From the cell containing the given text, extract its center point as [X, Y] coordinate. 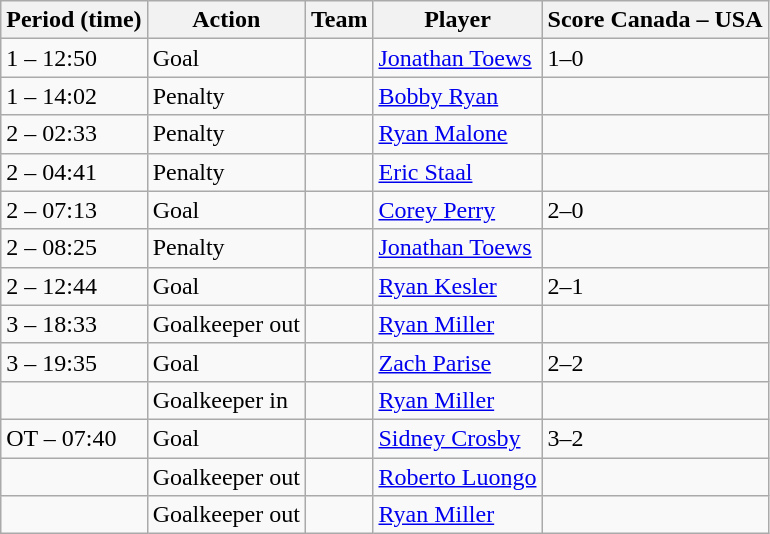
Period (time) [74, 20]
Player [458, 20]
Sidney Crosby [458, 438]
Zach Parise [458, 362]
Bobby Ryan [458, 96]
Action [226, 20]
Eric Staal [458, 172]
3 – 18:33 [74, 324]
Roberto Luongo [458, 477]
1–0 [655, 58]
2–0 [655, 210]
2 – 12:44 [74, 286]
2 – 02:33 [74, 134]
3 – 19:35 [74, 362]
2 – 08:25 [74, 248]
2 – 07:13 [74, 210]
3–2 [655, 438]
Ryan Malone [458, 134]
Corey Perry [458, 210]
1 – 14:02 [74, 96]
Team [339, 20]
2 – 04:41 [74, 172]
Goalkeeper in [226, 400]
2–1 [655, 286]
Ryan Kesler [458, 286]
OT – 07:40 [74, 438]
2–2 [655, 362]
1 – 12:50 [74, 58]
Score Canada – USA [655, 20]
